Return the [X, Y] coordinate for the center point of the cell that contains the specified text.  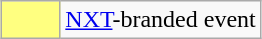
NXT-branded event [160, 20]
